Determine the [x, y] coordinate at the center of the cell enclosing the given text.  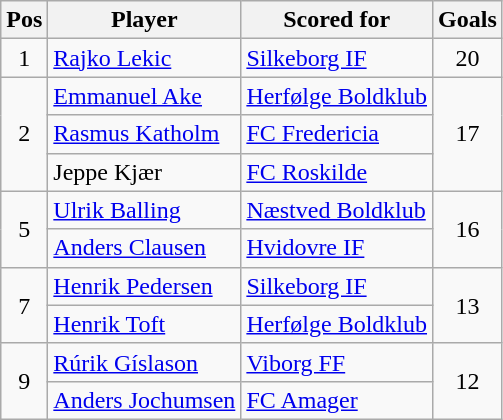
5 [24, 229]
FC Roskilde [337, 172]
20 [468, 58]
Pos [24, 20]
Emmanuel Ake [144, 96]
13 [468, 305]
17 [468, 134]
Henrik Pedersen [144, 286]
Næstved Boldklub [337, 210]
Rasmus Katholm [144, 134]
12 [468, 381]
Viborg FF [337, 362]
Rajko Lekic [144, 58]
1 [24, 58]
Goals [468, 20]
7 [24, 305]
Ulrik Balling [144, 210]
Hvidovre IF [337, 248]
9 [24, 381]
Jeppe Kjær [144, 172]
16 [468, 229]
FC Fredericia [337, 134]
2 [24, 134]
Scored for [337, 20]
Henrik Toft [144, 324]
FC Amager [337, 400]
Anders Jochumsen [144, 400]
Anders Clausen [144, 248]
Rúrik Gíslason [144, 362]
Player [144, 20]
